Capture the cell that displays the provided text and extract its (X, Y) central coordinate. 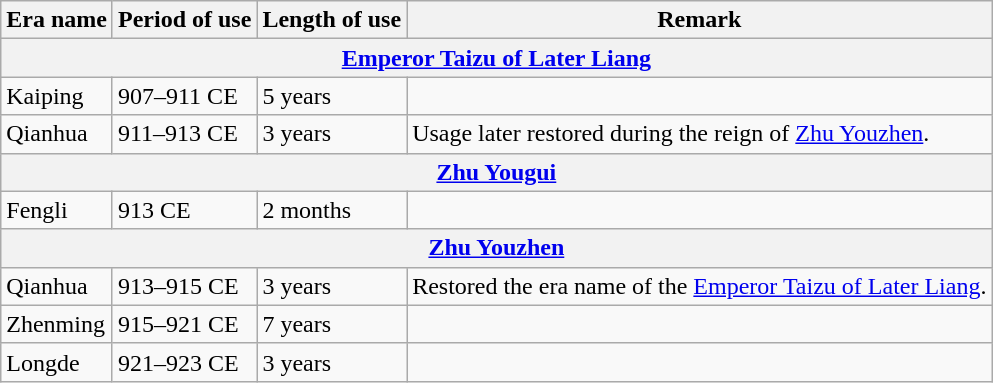
Zhenming (57, 324)
Remark (700, 20)
911–913 CE (184, 134)
Kaiping (57, 96)
915–921 CE (184, 324)
Fengli (57, 210)
921–923 CE (184, 362)
Era name (57, 20)
Zhu Youzhen (496, 248)
907–911 CE (184, 96)
2 months (332, 210)
Emperor Taizu of Later Liang (496, 58)
7 years (332, 324)
Restored the era name of the Emperor Taizu of Later Liang. (700, 286)
5 years (332, 96)
Longde (57, 362)
Zhu Yougui (496, 172)
Length of use (332, 20)
913 CE (184, 210)
Usage later restored during the reign of Zhu Youzhen. (700, 134)
Period of use (184, 20)
913–915 CE (184, 286)
